From the cell containing the given text, extract its center point as [x, y] coordinate. 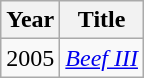
2005 [30, 58]
Year [30, 20]
Title [102, 20]
Beef III [102, 58]
